Output the (X, Y) coordinate of the center of the cell containing the given text.  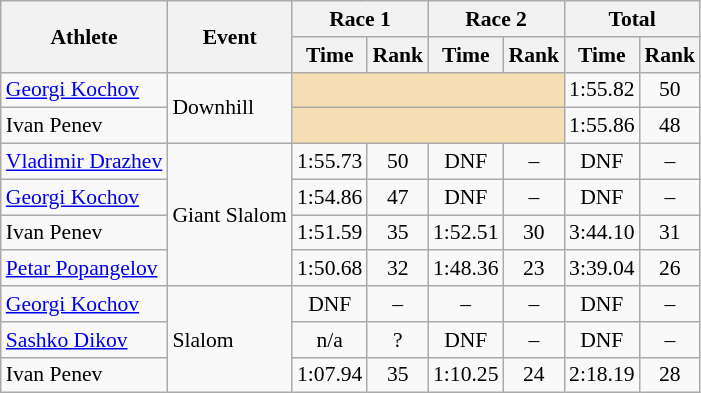
48 (670, 126)
32 (398, 269)
1:10.25 (466, 375)
1:55.86 (602, 126)
30 (534, 233)
26 (670, 269)
Sashko Dikov (84, 340)
1:55.73 (330, 162)
Athlete (84, 36)
31 (670, 233)
28 (670, 375)
Giant Slalom (230, 215)
Race 2 (496, 19)
3:44.10 (602, 233)
1:48.36 (466, 269)
3:39.04 (602, 269)
Downhill (230, 108)
1:55.82 (602, 90)
Petar Popangelov (84, 269)
24 (534, 375)
2:18.19 (602, 375)
? (398, 340)
Slalom (230, 340)
1:52.51 (466, 233)
47 (398, 197)
Vladimir Drazhev (84, 162)
n/a (330, 340)
Event (230, 36)
1:54.86 (330, 197)
1:07.94 (330, 375)
1:50.68 (330, 269)
23 (534, 269)
1:51.59 (330, 233)
Total (632, 19)
Race 1 (360, 19)
